Detect which cell encompasses the target text, then output its (x, y) center coordinate. 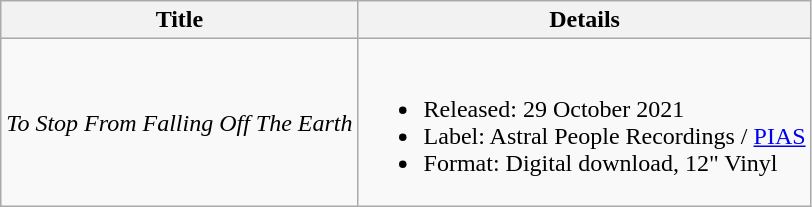
To Stop From Falling Off The Earth (180, 122)
Title (180, 20)
Released: 29 October 2021Label: Astral People Recordings / PIASFormat: Digital download, 12" Vinyl (584, 122)
Details (584, 20)
